Search for the cell housing the specified text and yield its [x, y] center coordinate. 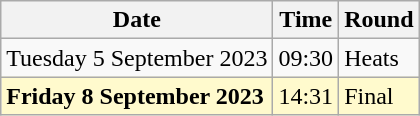
Final [379, 96]
14:31 [306, 96]
Friday 8 September 2023 [137, 96]
09:30 [306, 58]
Round [379, 20]
Tuesday 5 September 2023 [137, 58]
Time [306, 20]
Date [137, 20]
Heats [379, 58]
